Capture the cell that displays the provided text and extract its (x, y) central coordinate. 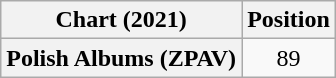
89 (289, 58)
Position (289, 20)
Chart (2021) (122, 20)
Polish Albums (ZPAV) (122, 58)
